Pinpoint the cell where the given text exists, returning its (X, Y) midpoint coordinate. 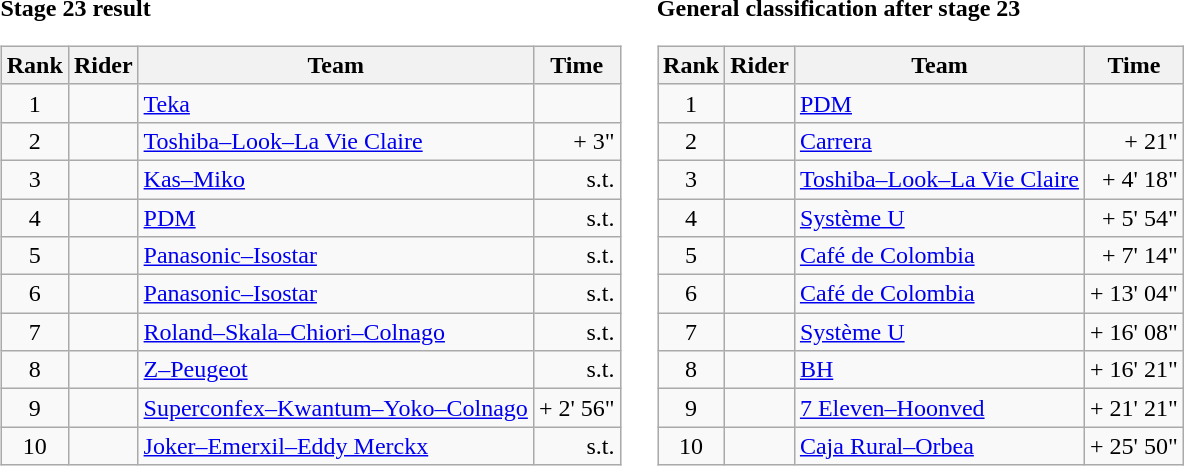
Carrera (939, 141)
Caja Rural–Orbea (939, 446)
BH (939, 370)
+ 16' 08" (1134, 332)
Joker–Emerxil–Eddy Merckx (336, 446)
Superconfex–Kwantum–Yoko–Colnago (336, 408)
Teka (336, 103)
Kas–Miko (336, 179)
7 Eleven–Hoonved (939, 408)
+ 13' 04" (1134, 294)
+ 4' 18" (1134, 179)
+ 7' 14" (1134, 256)
+ 21" (1134, 141)
+ 16' 21" (1134, 370)
+ 25' 50" (1134, 446)
Roland–Skala–Chiori–Colnago (336, 332)
+ 21' 21" (1134, 408)
+ 3" (576, 141)
+ 2' 56" (576, 408)
Z–Peugeot (336, 370)
+ 5' 54" (1134, 217)
